Extract the [x, y] coordinate from the center of the cell holding the provided text.  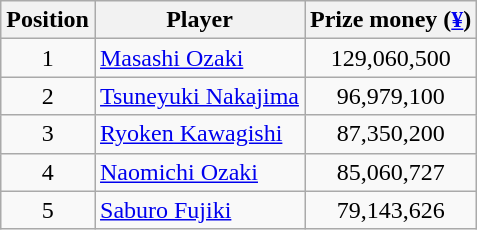
129,060,500 [390, 58]
96,979,100 [390, 96]
Masashi Ozaki [199, 58]
Ryoken Kawagishi [199, 134]
2 [48, 96]
79,143,626 [390, 210]
Tsuneyuki Nakajima [199, 96]
Naomichi Ozaki [199, 172]
Position [48, 20]
4 [48, 172]
3 [48, 134]
5 [48, 210]
1 [48, 58]
Player [199, 20]
Saburo Fujiki [199, 210]
Prize money (¥) [390, 20]
85,060,727 [390, 172]
87,350,200 [390, 134]
